For the text-containing cell, return its midpoint in [X, Y] coordinate format. 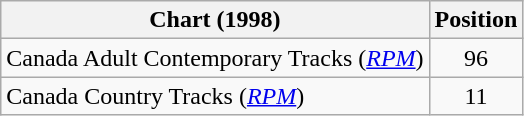
Canada Country Tracks (RPM) [215, 96]
96 [476, 58]
Canada Adult Contemporary Tracks (RPM) [215, 58]
Chart (1998) [215, 20]
11 [476, 96]
Position [476, 20]
